Return [X, Y] of the center of cell containing provided text 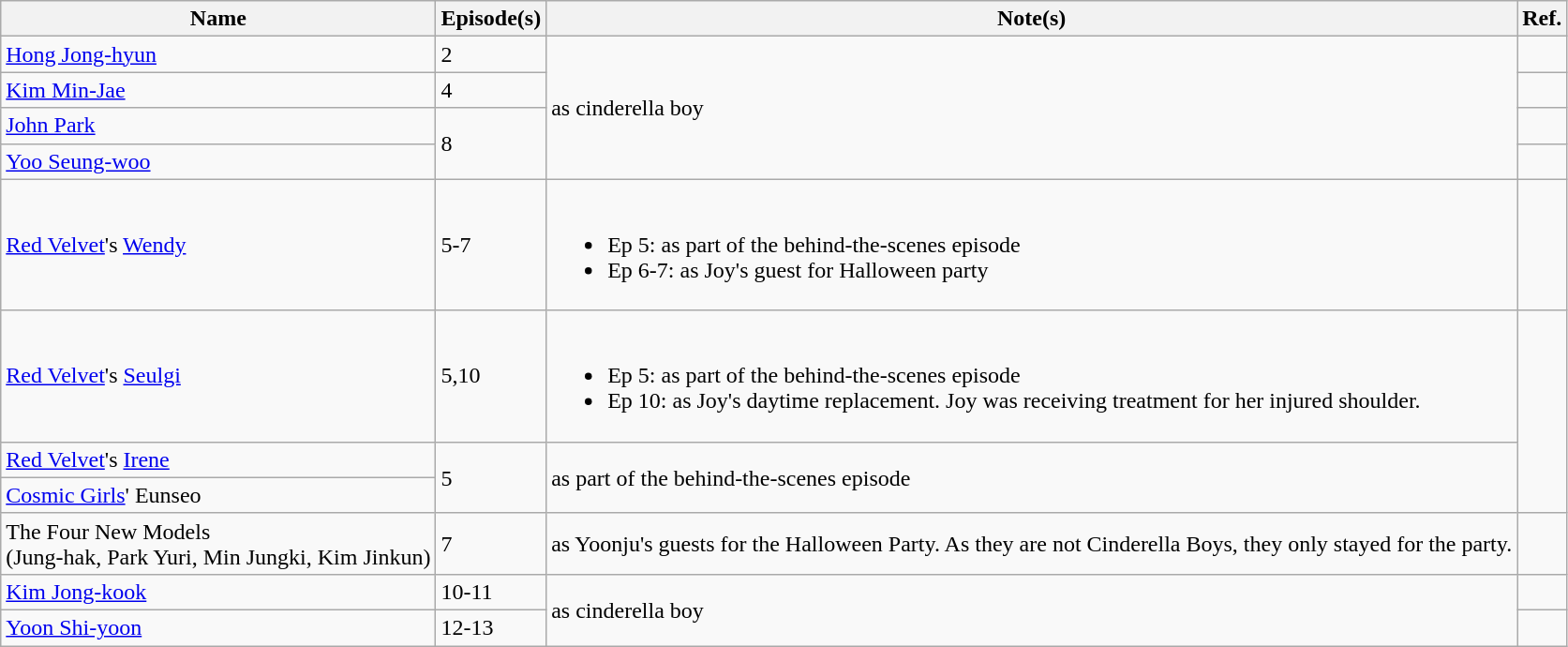
4 [491, 90]
12-13 [491, 627]
Kim Min-Jae [218, 90]
7 [491, 544]
John Park [218, 126]
Note(s) [1032, 19]
Red Velvet's Irene [218, 459]
as Yoonju's guests for the Halloween Party. As they are not Cinderella Boys, they only stayed for the party. [1032, 544]
5-7 [491, 245]
5 [491, 477]
Yoo Seung-woo [218, 161]
The Four New Models(Jung-hak, Park Yuri, Min Jungki, Kim Jinkun) [218, 544]
5,10 [491, 376]
Cosmic Girls' Eunseo [218, 495]
Episode(s) [491, 19]
10-11 [491, 592]
Red Velvet's Seulgi [218, 376]
Ep 5: as part of the behind-the-scenes episodeEp 10: as Joy's daytime replacement. Joy was receiving treatment for her injured shoulder. [1032, 376]
Yoon Shi-yoon [218, 627]
Ep 5: as part of the behind-the-scenes episodeEp 6-7: as Joy's guest for Halloween party [1032, 245]
2 [491, 54]
Ref. [1543, 19]
Name [218, 19]
Kim Jong-kook [218, 592]
Hong Jong-hyun [218, 54]
as part of the behind-the-scenes episode [1032, 477]
8 [491, 143]
Red Velvet's Wendy [218, 245]
